Scan for the cell matching the given text and deliver its [X, Y] coordinate at center. 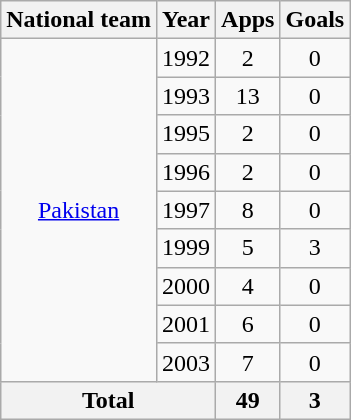
1996 [186, 172]
2001 [186, 324]
Total [108, 400]
2003 [186, 362]
1992 [186, 58]
National team [79, 20]
1995 [186, 134]
6 [248, 324]
1997 [186, 210]
2000 [186, 286]
1999 [186, 248]
4 [248, 286]
49 [248, 400]
13 [248, 96]
5 [248, 248]
Pakistan [79, 210]
Year [186, 20]
Apps [248, 20]
8 [248, 210]
1993 [186, 96]
Goals [315, 20]
7 [248, 362]
